Output the [x, y] coordinate of the center of the cell containing the given text.  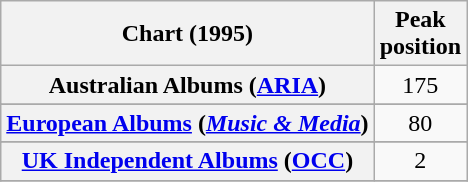
European Albums (Music & Media) [188, 123]
UK Independent Albums (OCC) [188, 161]
2 [420, 161]
Peakposition [420, 34]
175 [420, 85]
80 [420, 123]
Australian Albums (ARIA) [188, 85]
Chart (1995) [188, 34]
